Return the [X, Y] coordinate for the center point of the cell that contains the specified text.  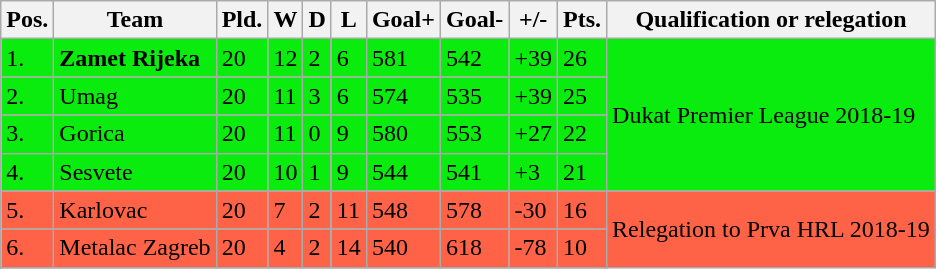
25 [582, 96]
544 [403, 172]
535 [474, 96]
3. [28, 134]
Relegation to Prva HRL 2018-19 [772, 229]
540 [403, 248]
Pld. [242, 20]
6. [28, 248]
-30 [534, 210]
4 [286, 248]
542 [474, 58]
26 [582, 58]
1 [317, 172]
1. [28, 58]
581 [403, 58]
Metalac Zagreb [135, 248]
Goal- [474, 20]
574 [403, 96]
22 [582, 134]
+/- [534, 20]
Zamet Rijeka [135, 58]
21 [582, 172]
Qualification or relegation [772, 20]
548 [403, 210]
Karlovac [135, 210]
L [348, 20]
Goal+ [403, 20]
Gorica [135, 134]
Sesvete [135, 172]
Pts. [582, 20]
4. [28, 172]
0 [317, 134]
3 [317, 96]
5. [28, 210]
-78 [534, 248]
2. [28, 96]
D [317, 20]
541 [474, 172]
580 [403, 134]
16 [582, 210]
Team [135, 20]
+3 [534, 172]
W [286, 20]
12 [286, 58]
618 [474, 248]
+27 [534, 134]
14 [348, 248]
578 [474, 210]
Umag [135, 96]
553 [474, 134]
Pos. [28, 20]
7 [286, 210]
Dukat Premier League 2018-19 [772, 115]
